Return [x, y] of the center of cell containing provided text 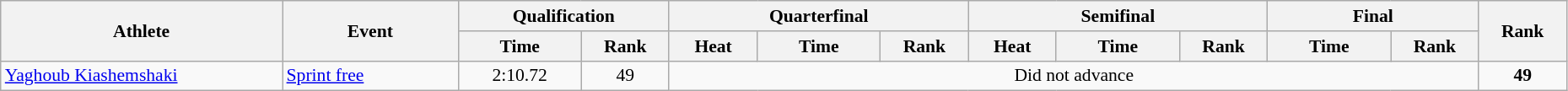
Qualification [563, 16]
Sprint free [371, 76]
Athlete [142, 30]
Yaghoub Kiashemshaki [142, 76]
Quarterfinal [818, 16]
2:10.72 [520, 76]
Event [371, 30]
Final [1373, 16]
Semifinal [1118, 16]
Did not advance [1074, 76]
